Capture the cell that displays the provided text and extract its [x, y] central coordinate. 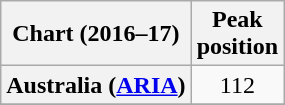
Chart (2016–17) [96, 34]
112 [237, 85]
Peakposition [237, 34]
Australia (ARIA) [96, 85]
